From the cell containing the given text, extract its center point as [x, y] coordinate. 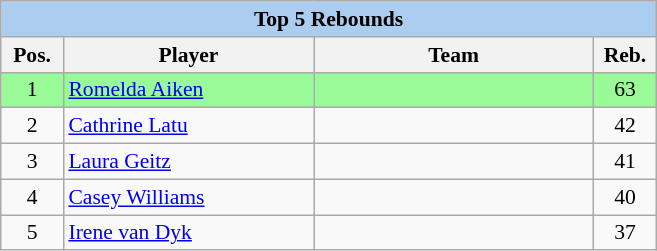
41 [626, 162]
Laura Geitz [188, 162]
1 [32, 90]
4 [32, 197]
3 [32, 162]
Cathrine Latu [188, 126]
Romelda Aiken [188, 90]
63 [626, 90]
Casey Williams [188, 197]
Player [188, 55]
Pos. [32, 55]
5 [32, 233]
42 [626, 126]
Reb. [626, 55]
Irene van Dyk [188, 233]
37 [626, 233]
Top 5 Rebounds [329, 19]
Team [454, 55]
40 [626, 197]
2 [32, 126]
